For the text-containing cell, return its midpoint in [x, y] coordinate format. 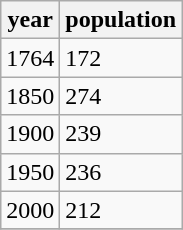
1950 [30, 172]
2000 [30, 210]
1850 [30, 96]
year [30, 20]
172 [121, 58]
274 [121, 96]
236 [121, 172]
212 [121, 210]
1900 [30, 134]
population [121, 20]
1764 [30, 58]
239 [121, 134]
